Pinpoint the cell where the given text exists, returning its (X, Y) midpoint coordinate. 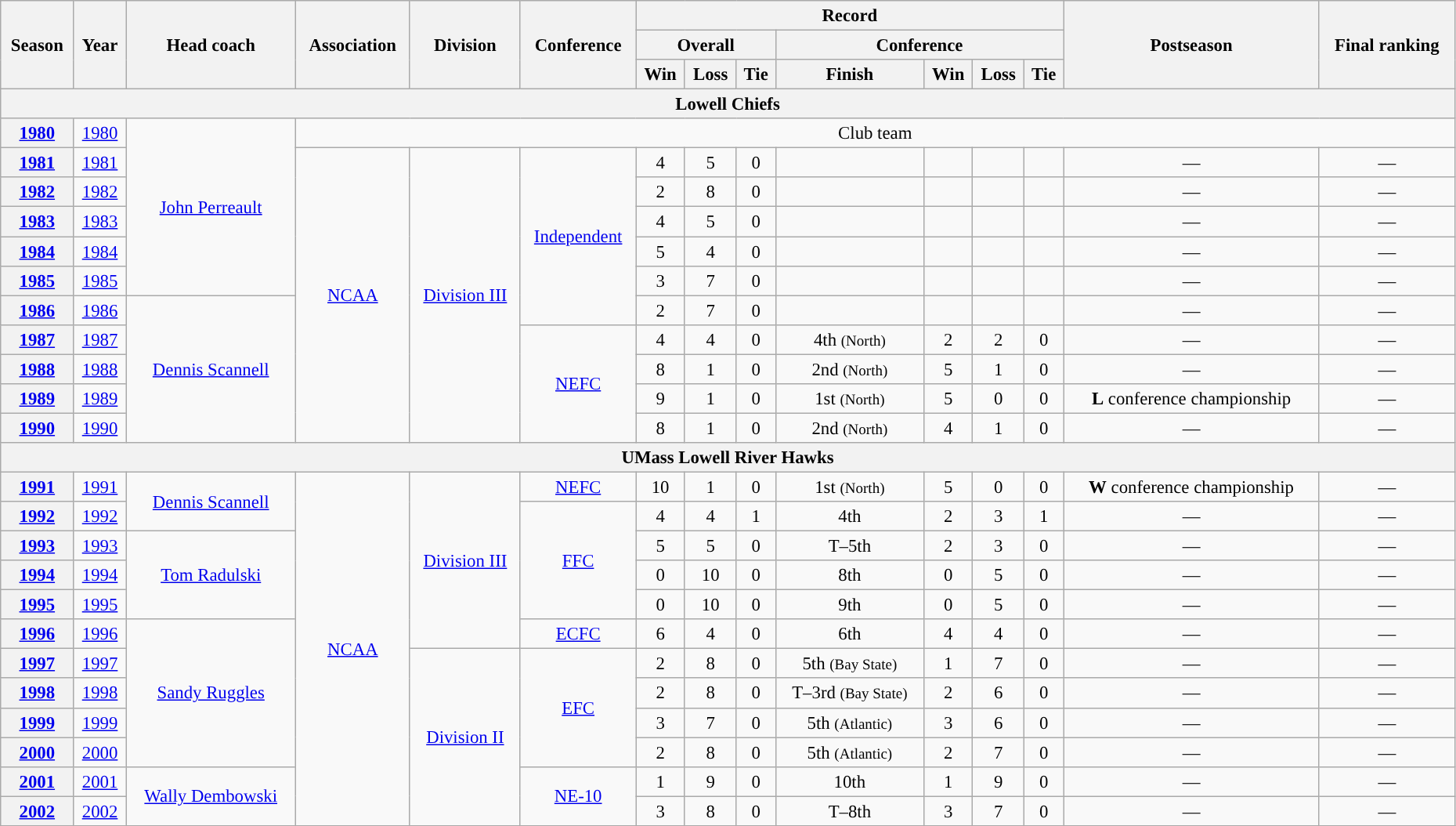
Head coach (211, 45)
T–8th (849, 811)
Record (850, 16)
T–3rd (Bay State) (849, 694)
Division (465, 45)
Overall (706, 45)
9th (849, 605)
Final ranking (1386, 45)
4th (North) (849, 339)
W conference championship (1192, 487)
Season (38, 45)
5th (Bay State) (849, 664)
NE-10 (578, 796)
Sandy Ruggles (211, 693)
FFC (578, 560)
Postseason (1192, 45)
ECFC (578, 634)
4th (849, 516)
Division II (465, 737)
10th (849, 781)
Tom Radulski (211, 575)
Year (100, 45)
Independent (578, 237)
EFC (578, 708)
8th (849, 575)
T–5th (849, 546)
Finish (849, 74)
Wally Dembowski (211, 796)
Club team (875, 133)
Lowell Chiefs (728, 104)
L conference championship (1192, 399)
6th (849, 634)
UMass Lowell River Hawks (728, 458)
John Perreault (211, 207)
Association (352, 45)
